For the text-containing cell, return its midpoint in [x, y] coordinate format. 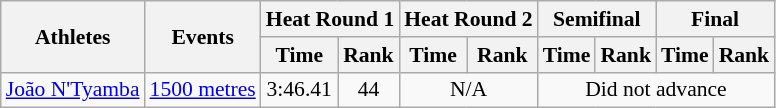
3:46.41 [300, 90]
1500 metres [203, 90]
Final [715, 19]
Semifinal [597, 19]
Events [203, 36]
Athletes [73, 36]
N/A [468, 90]
João N'Tyamba [73, 90]
Heat Round 2 [468, 19]
Heat Round 1 [330, 19]
44 [369, 90]
Did not advance [656, 90]
